Return the [X, Y] coordinate for the center point of the cell that contains the specified text.  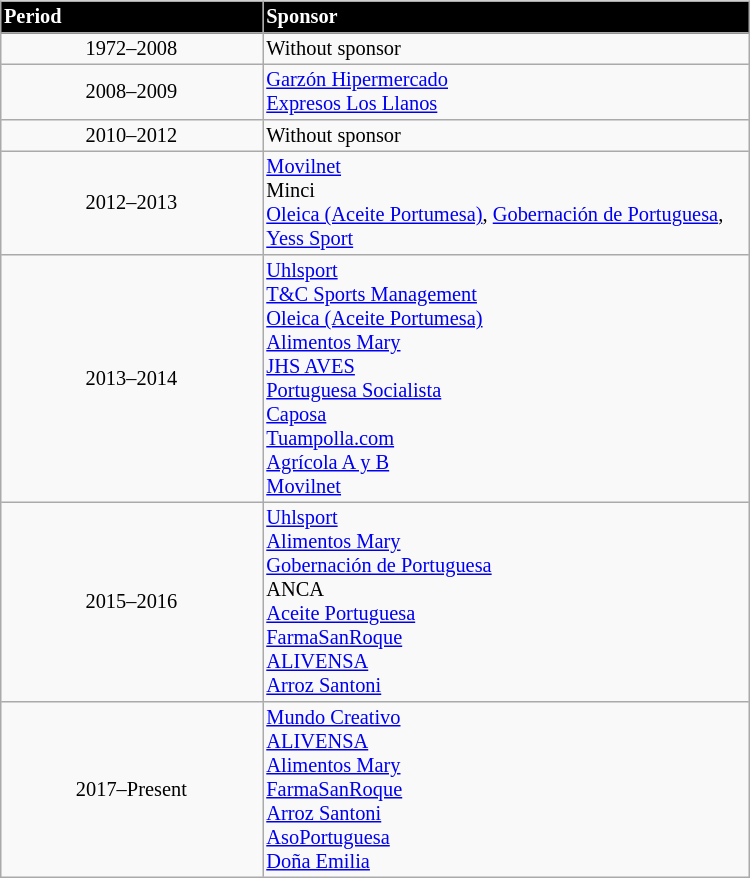
Sponsor [506, 17]
2013–2014 [131, 379]
2015–2016 [131, 602]
Mundo Creativo ALIVENSA Alimentos Mary FarmaSanRoque Arroz Santoni AsoPortuguesa Doña Emilia [506, 790]
1972–2008 [131, 49]
2008–2009 [131, 92]
Uhlsport Alimentos Mary Gobernación de Portuguesa ANCA Aceite Portuguesa FarmaSanRoque ALIVENSA Arroz Santoni [506, 602]
2012–2013 [131, 203]
2010–2012 [131, 136]
Garzón Hipermercado Expresos Los Llanos [506, 92]
Movilnet Minci Oleica (Aceite Portumesa), Gobernación de Portuguesa, Yess Sport [506, 203]
Uhlsport T&C Sports Management Oleica (Aceite Portumesa) Alimentos Mary JHS AVES Portuguesa Socialista Caposa Tuampolla.com Agrícola A y B Movilnet [506, 379]
2017–Present [131, 790]
Period [131, 17]
